Pinpoint the cell where the given text exists, returning its [X, Y] midpoint coordinate. 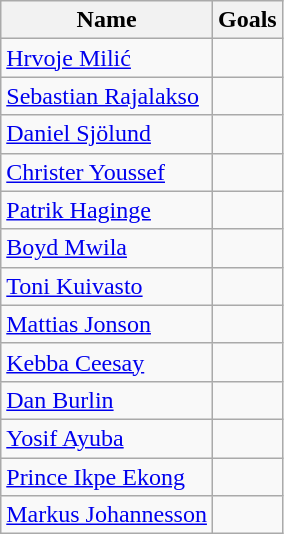
Sebastian Rajalakso [107, 96]
Dan Burlin [107, 400]
Name [107, 20]
Goals [247, 20]
Daniel Sjölund [107, 134]
Prince Ikpe Ekong [107, 477]
Boyd Mwila [107, 248]
Patrik Haginge [107, 210]
Yosif Ayuba [107, 438]
Mattias Jonson [107, 324]
Kebba Ceesay [107, 362]
Markus Johannesson [107, 515]
Christer Youssef [107, 172]
Toni Kuivasto [107, 286]
Hrvoje Milić [107, 58]
